Scan for the cell matching the given text and deliver its [x, y] coordinate at center. 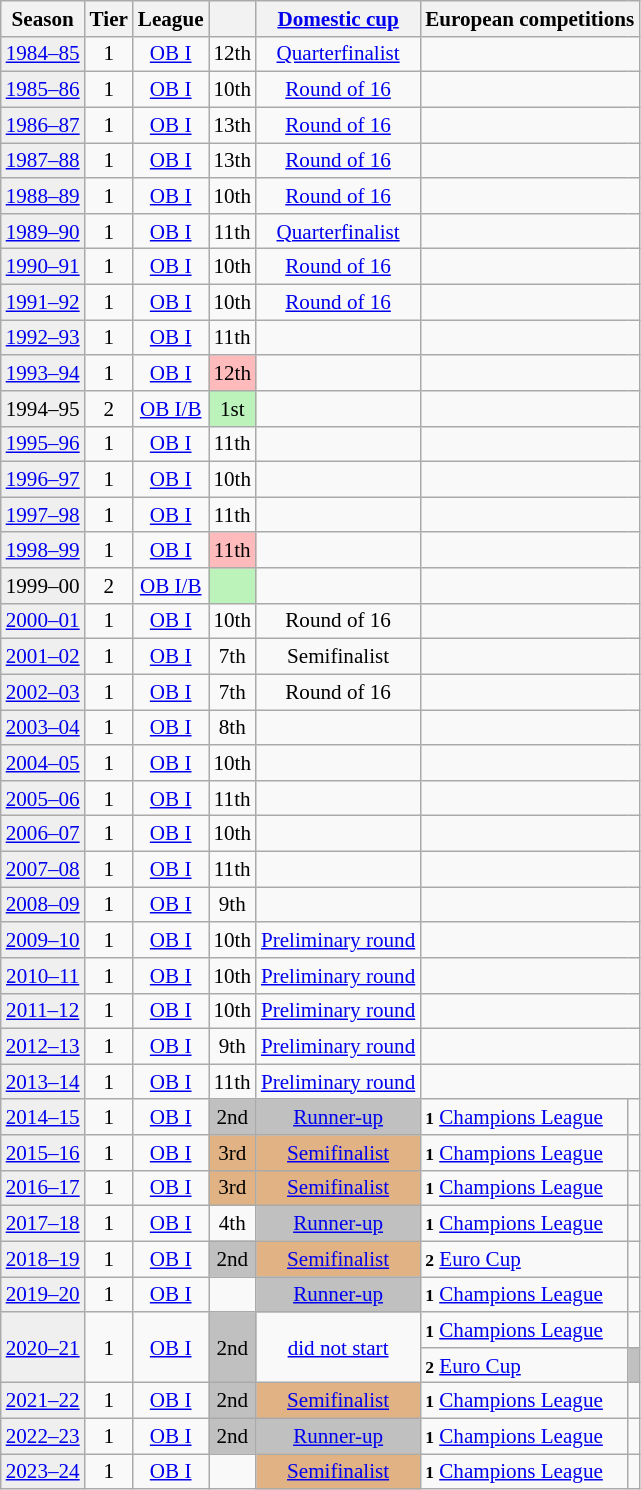
1990–91 [43, 266]
1993–94 [43, 372]
2003–04 [43, 728]
2007–08 [43, 868]
8th [232, 728]
Tier [109, 18]
Domestic cup [338, 18]
1984–85 [43, 54]
1999–00 [43, 586]
1988–89 [43, 196]
2012–13 [43, 1046]
2011–12 [43, 1010]
2004–05 [43, 762]
1989–90 [43, 230]
2002–03 [43, 692]
1st [232, 408]
2001–02 [43, 656]
1998–99 [43, 550]
2014–15 [43, 1116]
2000–01 [43, 620]
1994–95 [43, 408]
2020–21 [43, 1348]
1987–88 [43, 160]
2006–07 [43, 834]
1995–96 [43, 444]
2022–23 [43, 1436]
1997–98 [43, 514]
1985–86 [43, 90]
2013–14 [43, 1082]
League [171, 18]
European competitions [530, 18]
2019–20 [43, 1294]
1992–93 [43, 338]
Season [43, 18]
2015–16 [43, 1152]
2010–11 [43, 976]
1986–87 [43, 124]
2016–17 [43, 1188]
4th [232, 1224]
did not start [338, 1348]
2005–06 [43, 798]
2021–22 [43, 1400]
2018–19 [43, 1258]
2017–18 [43, 1224]
1996–97 [43, 480]
2009–10 [43, 940]
2023–24 [43, 1472]
2008–09 [43, 904]
1991–92 [43, 302]
